Extract the (X, Y) coordinate from the center of the cell holding the provided text.  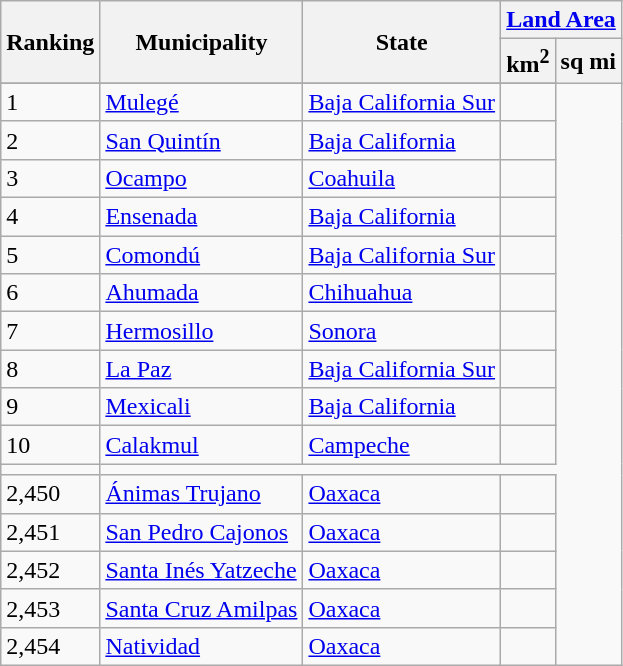
km2 (528, 62)
State (402, 42)
1 (50, 102)
9 (50, 407)
Ensenada (202, 217)
Ánimas Trujano (202, 494)
Sonora (402, 331)
Santa Inés Yatzeche (202, 570)
San Pedro Cajonos (202, 532)
Campeche (402, 445)
2,454 (50, 646)
2,453 (50, 608)
7 (50, 331)
Natividad (202, 646)
Coahuila (402, 178)
Municipality (202, 42)
Santa Cruz Amilpas (202, 608)
Mulegé (202, 102)
8 (50, 369)
San Quintín (202, 140)
3 (50, 178)
sq mi (588, 62)
Ahumada (202, 293)
Comondú (202, 255)
Land Area (562, 20)
2 (50, 140)
10 (50, 445)
2,452 (50, 570)
Ocampo (202, 178)
4 (50, 217)
5 (50, 255)
Calakmul (202, 445)
Mexicali (202, 407)
Hermosillo (202, 331)
La Paz (202, 369)
2,450 (50, 494)
Ranking (50, 42)
6 (50, 293)
2,451 (50, 532)
Chihuahua (402, 293)
